Return [X, Y] of the center of cell containing provided text 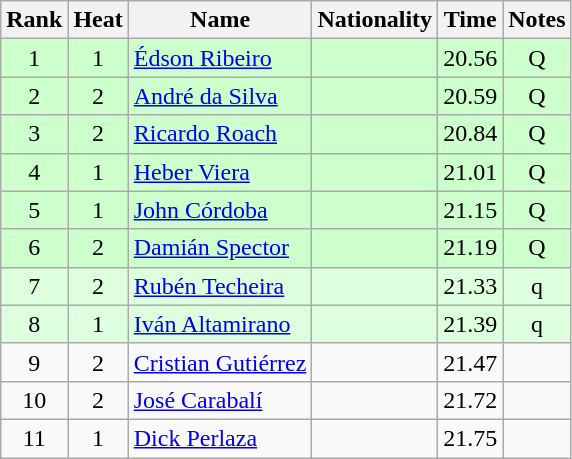
Time [470, 20]
21.75 [470, 438]
5 [34, 210]
Damián Spector [220, 248]
4 [34, 172]
21.47 [470, 362]
21.33 [470, 286]
20.59 [470, 96]
Édson Ribeiro [220, 58]
Dick Perlaza [220, 438]
20.84 [470, 134]
Name [220, 20]
7 [34, 286]
Heat [98, 20]
21.72 [470, 400]
21.19 [470, 248]
9 [34, 362]
André da Silva [220, 96]
Nationality [375, 20]
21.39 [470, 324]
Rank [34, 20]
6 [34, 248]
José Carabalí [220, 400]
Cristian Gutiérrez [220, 362]
8 [34, 324]
Notes [537, 20]
John Córdoba [220, 210]
Ricardo Roach [220, 134]
21.15 [470, 210]
21.01 [470, 172]
3 [34, 134]
10 [34, 400]
20.56 [470, 58]
11 [34, 438]
Heber Viera [220, 172]
Iván Altamirano [220, 324]
Rubén Techeira [220, 286]
